Capture the cell that displays the provided text and extract its [X, Y] central coordinate. 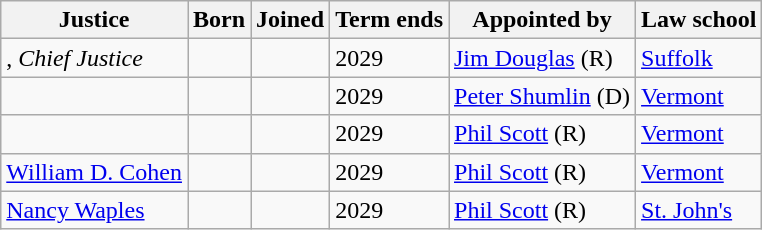
Peter Shumlin (D) [542, 96]
Justice [94, 20]
Term ends [390, 20]
St. John's [699, 210]
Jim Douglas (R) [542, 58]
Suffolk [699, 58]
, Chief Justice [94, 58]
Nancy Waples [94, 210]
Joined [290, 20]
Law school [699, 20]
Born [220, 20]
William D. Cohen [94, 172]
Appointed by [542, 20]
